Return (X, Y) of the center of cell containing provided text 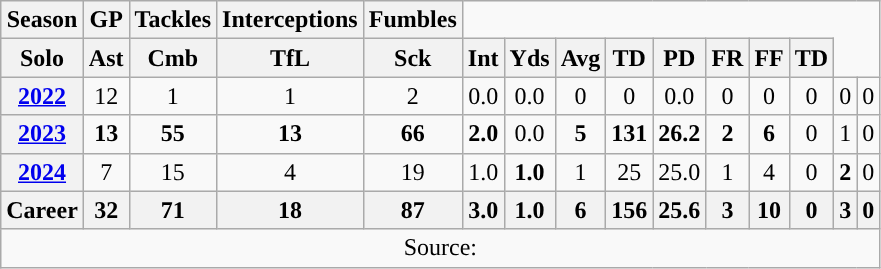
66 (412, 134)
Avg (580, 58)
2023 (42, 134)
15 (173, 172)
10 (769, 210)
2.0 (483, 134)
19 (412, 172)
Yds (530, 58)
25 (630, 172)
FF (769, 58)
25.0 (680, 172)
25.6 (680, 210)
156 (630, 210)
Solo (42, 58)
3.0 (483, 210)
Tackles (173, 20)
FR (728, 58)
Sck (412, 58)
26.2 (680, 134)
71 (173, 210)
2022 (42, 96)
Season (42, 20)
TfL (290, 58)
2024 (42, 172)
87 (412, 210)
Fumbles (412, 20)
Int (483, 58)
7 (106, 172)
GP (106, 20)
131 (630, 134)
Ast (106, 58)
32 (106, 210)
12 (106, 96)
55 (173, 134)
18 (290, 210)
5 (580, 134)
Career (42, 210)
Interceptions (290, 20)
Cmb (173, 58)
Source: (440, 248)
PD (680, 58)
